Scan for the cell matching the given text and deliver its [X, Y] coordinate at center. 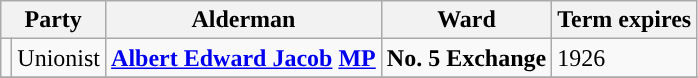
Party [54, 20]
Ward [466, 20]
Term expires [624, 20]
1926 [624, 58]
No. 5 Exchange [466, 58]
Unionist [59, 58]
Albert Edward Jacob MP [244, 58]
Alderman [244, 20]
